Locate the cell with the specified text and output its (X, Y) center coordinate. 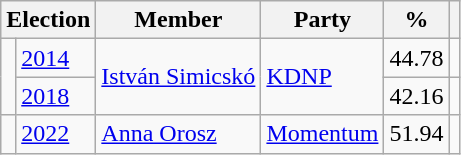
% (416, 20)
Election (48, 20)
KDNP (322, 77)
2022 (56, 134)
51.94 (416, 134)
Anna Orosz (178, 134)
42.16 (416, 96)
Member (178, 20)
Party (322, 20)
2014 (56, 58)
2018 (56, 96)
Momentum (322, 134)
44.78 (416, 58)
István Simicskó (178, 77)
